Detect which cell encompasses the target text, then output its (X, Y) center coordinate. 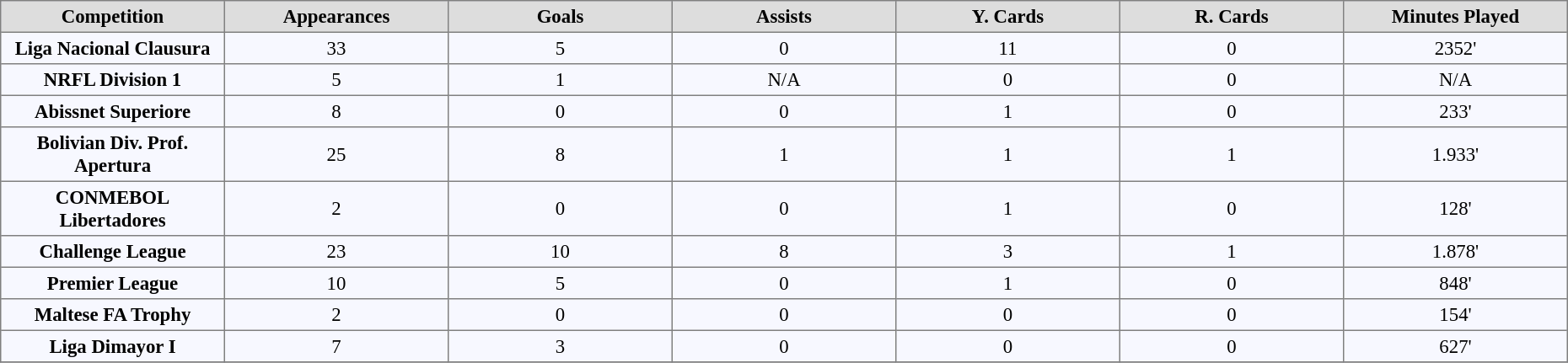
128' (1456, 208)
33 (336, 48)
Maltese FA Trophy (113, 315)
1.878' (1456, 252)
627' (1456, 346)
Y. Cards (1008, 17)
25 (336, 154)
Competition (113, 17)
Goals (561, 17)
154' (1456, 315)
Assists (784, 17)
Challenge League (113, 252)
Minutes Played (1456, 17)
Liga Nacional Clausura (113, 48)
23 (336, 252)
2352' (1456, 48)
Premier League (113, 283)
1.933' (1456, 154)
Abissnet Superiore (113, 111)
Bolivian Div. Prof. Apertura (113, 154)
Liga Dimayor I (113, 346)
11 (1008, 48)
848' (1456, 283)
233' (1456, 111)
CONMEBOL Libertadores (113, 208)
NRFL Division 1 (113, 80)
7 (336, 346)
R. Cards (1232, 17)
Appearances (336, 17)
